Locate the cell with the specified text and output its [X, Y] center coordinate. 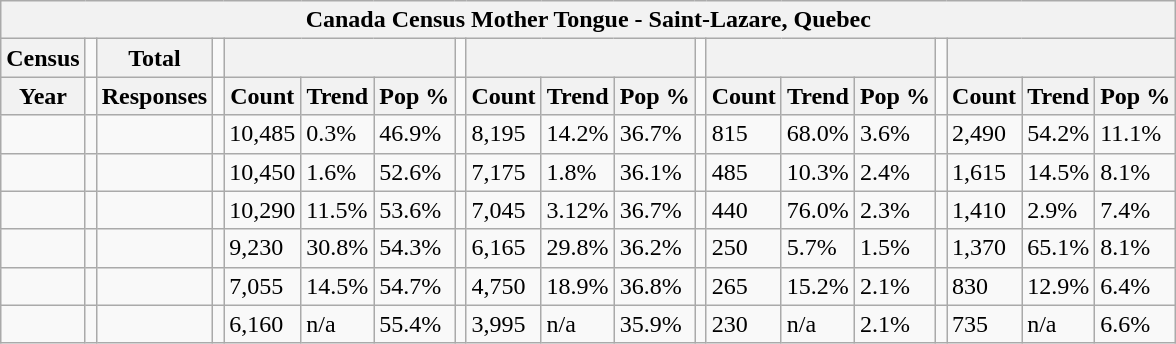
Responses [154, 96]
10,450 [262, 172]
46.9% [414, 134]
53.6% [414, 210]
55.4% [414, 324]
10,485 [262, 134]
7,055 [262, 286]
9,230 [262, 248]
76.0% [818, 210]
54.3% [414, 248]
29.8% [578, 248]
12.9% [1058, 286]
6.6% [1136, 324]
Total [154, 58]
0.3% [338, 134]
815 [744, 134]
54.7% [414, 286]
3.6% [894, 134]
10,290 [262, 210]
36.8% [654, 286]
5.7% [818, 248]
65.1% [1058, 248]
7.4% [1136, 210]
11.1% [1136, 134]
35.9% [654, 324]
265 [744, 286]
2.3% [894, 210]
18.9% [578, 286]
52.6% [414, 172]
230 [744, 324]
1.6% [338, 172]
735 [984, 324]
30.8% [338, 248]
1,370 [984, 248]
485 [744, 172]
11.5% [338, 210]
6,160 [262, 324]
7,045 [504, 210]
830 [984, 286]
440 [744, 210]
1.5% [894, 248]
7,175 [504, 172]
8,195 [504, 134]
2,490 [984, 134]
10.3% [818, 172]
54.2% [1058, 134]
250 [744, 248]
Canada Census Mother Tongue - Saint-Lazare, Quebec [588, 20]
36.1% [654, 172]
15.2% [818, 286]
6.4% [1136, 286]
6,165 [504, 248]
36.2% [654, 248]
3,995 [504, 324]
14.2% [578, 134]
2.9% [1058, 210]
3.12% [578, 210]
1,615 [984, 172]
Year [43, 96]
2.4% [894, 172]
68.0% [818, 134]
1,410 [984, 210]
4,750 [504, 286]
1.8% [578, 172]
Census [43, 58]
